Output the (X, Y) coordinate of the center of the cell containing the given text.  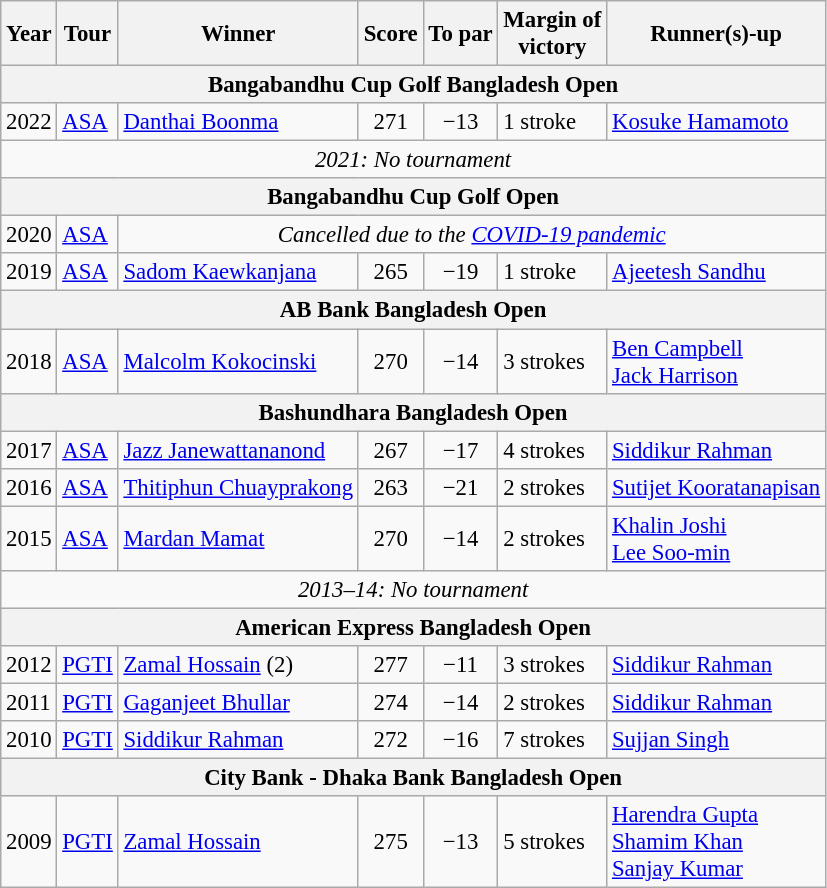
2009 (29, 842)
Ben Campbell Jack Harrison (716, 362)
Harendra Gupta Shamim Khan Sanjay Kumar (716, 842)
2022 (29, 122)
2013–14: No tournament (414, 590)
Sujjan Singh (716, 740)
Sadom Kaewkanjana (238, 273)
City Bank - Dhaka Bank Bangladesh Open (414, 778)
2019 (29, 273)
To par (460, 34)
2011 (29, 702)
Malcolm Kokocinski (238, 362)
Cancelled due to the COVID-19 pandemic (472, 235)
Score (390, 34)
−16 (460, 740)
−17 (460, 450)
Winner (238, 34)
Danthai Boonma (238, 122)
Kosuke Hamamoto (716, 122)
Runner(s)-up (716, 34)
2015 (29, 538)
Mardan Mamat (238, 538)
2018 (29, 362)
−21 (460, 487)
Khalin Joshi Lee Soo-min (716, 538)
4 strokes (552, 450)
275 (390, 842)
2010 (29, 740)
7 strokes (552, 740)
Zamal Hossain (2) (238, 665)
Bashundhara Bangladesh Open (414, 412)
2012 (29, 665)
5 strokes (552, 842)
Thitiphun Chuayprakong (238, 487)
2017 (29, 450)
2016 (29, 487)
271 (390, 122)
Jazz Janewattananond (238, 450)
Tour (88, 34)
AB Bank Bangladesh Open (414, 310)
−11 (460, 665)
Sutijet Kooratanapisan (716, 487)
2020 (29, 235)
Gaganjeet Bhullar (238, 702)
263 (390, 487)
American Express Bangladesh Open (414, 627)
272 (390, 740)
Zamal Hossain (238, 842)
277 (390, 665)
2021: No tournament (414, 160)
Ajeetesh Sandhu (716, 273)
−19 (460, 273)
267 (390, 450)
Margin ofvictory (552, 34)
Bangabandhu Cup Golf Open (414, 197)
274 (390, 702)
Bangabandhu Cup Golf Bangladesh Open (414, 85)
Year (29, 34)
265 (390, 273)
